For the text-containing cell, return its midpoint in (x, y) coordinate format. 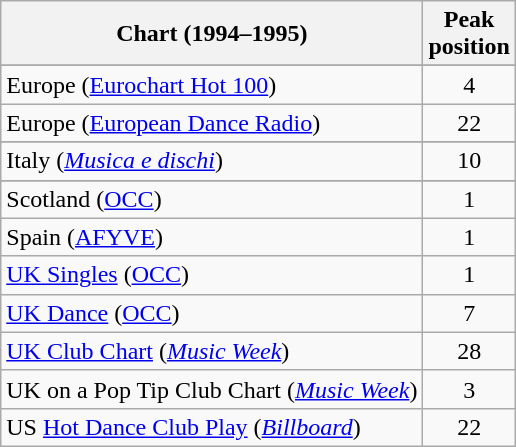
Europe (Eurochart Hot 100) (212, 85)
28 (469, 351)
UK Dance (OCC) (212, 313)
UK Club Chart (Music Week) (212, 351)
Europe (European Dance Radio) (212, 123)
US Hot Dance Club Play (Billboard) (212, 427)
Italy (Musica e dischi) (212, 161)
4 (469, 85)
Scotland (OCC) (212, 199)
3 (469, 389)
Spain (AFYVE) (212, 237)
UK Singles (OCC) (212, 275)
UK on a Pop Tip Club Chart (Music Week) (212, 389)
7 (469, 313)
Chart (1994–1995) (212, 34)
Peakposition (469, 34)
10 (469, 161)
